Scan for the cell matching the given text and deliver its (x, y) coordinate at center. 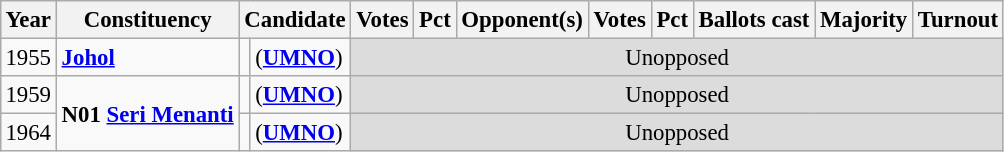
Ballots cast (754, 20)
Turnout (958, 20)
1964 (28, 133)
Opponent(s) (522, 20)
Constituency (148, 20)
Majority (864, 20)
1955 (28, 57)
N01 Seri Menanti (148, 114)
1959 (28, 95)
Johol (148, 57)
Candidate (295, 20)
Year (28, 20)
